For the text-containing cell, return its midpoint in [X, Y] coordinate format. 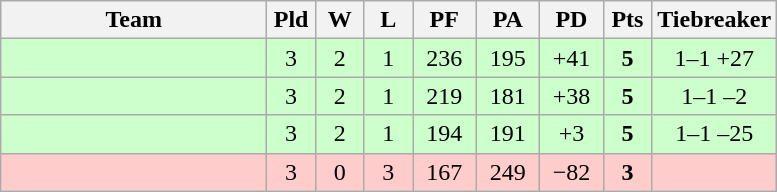
Tiebreaker [714, 20]
Pts [628, 20]
+3 [572, 134]
195 [508, 58]
1–1 –25 [714, 134]
181 [508, 96]
Pld [292, 20]
194 [444, 134]
167 [444, 172]
1–1 +27 [714, 58]
Team [134, 20]
PA [508, 20]
249 [508, 172]
236 [444, 58]
+41 [572, 58]
+38 [572, 96]
PF [444, 20]
1–1 –2 [714, 96]
L [388, 20]
−82 [572, 172]
PD [572, 20]
W [340, 20]
0 [340, 172]
219 [444, 96]
191 [508, 134]
